Return [x, y] of the center of cell containing provided text 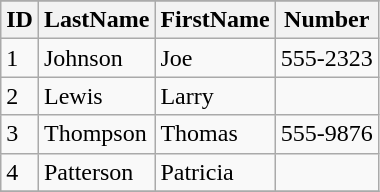
Larry [215, 96]
Johnson [96, 58]
Lewis [96, 96]
ID [20, 20]
Joe [215, 58]
Patterson [96, 172]
3 [20, 134]
4 [20, 172]
Number [326, 20]
1 [20, 58]
Patricia [215, 172]
Thompson [96, 134]
555-9876 [326, 134]
2 [20, 96]
555-2323 [326, 58]
Thomas [215, 134]
LastName [96, 20]
FirstName [215, 20]
